Return the (X, Y) coordinate for the center point of the cell that contains the specified text.  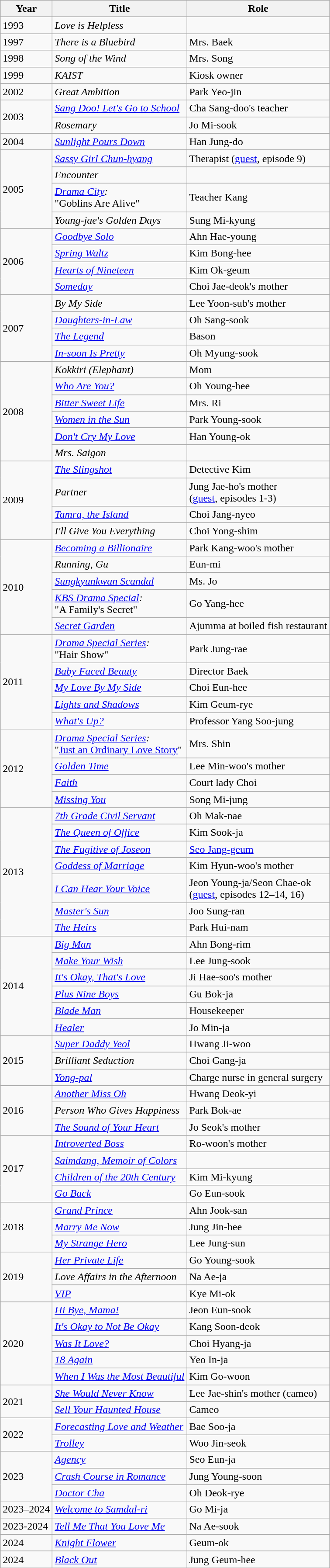
Lee Jung-sun (258, 1243)
Partner (120, 492)
Hi Bye, Mama! (120, 1310)
Role (258, 9)
Mrs. Baek (258, 42)
Choi Jang-nyeo (258, 515)
2023–2024 (26, 1509)
Choi Hyang-ja (258, 1343)
Bae Soo-ja (258, 1426)
Song of the Wind (120, 59)
Kim Geum-rye (258, 704)
Go Young-sook (258, 1260)
2008 (26, 411)
Crash Course in Romance (120, 1476)
Sell Your Haunted House (120, 1410)
2002 (26, 92)
Teacher Kang (258, 197)
Kim Hyun-woo's mother (258, 866)
2013 (26, 872)
The Legend (120, 336)
Master's Sun (120, 911)
Joo Sung-ran (258, 911)
2007 (26, 328)
Gu Bok-ja (258, 994)
Go Mi-ja (258, 1509)
Love Affairs in the Afternoon (120, 1277)
Drama Special Series:"Hair Show" (120, 648)
When I Was the Most Beautiful (120, 1377)
Missing You (120, 799)
Go Eun-sook (258, 1194)
She Would Never Know (120, 1393)
Becoming a Billionaire (120, 548)
Brilliant Seduction (120, 1060)
Knight Flower (120, 1543)
Spring Waltz (120, 253)
Han Young-ok (258, 436)
Someday (120, 287)
Jung Jin-hee (258, 1227)
2012 (26, 768)
I'll Give You Everything (120, 531)
Lights and Shadows (120, 704)
Kim Bong-hee (258, 253)
7th Grade Civil Servant (120, 816)
1993 (26, 25)
Seo Jang-geum (258, 849)
Park Bok-ae (258, 1111)
2023-2024 (26, 1526)
Baby Faced Beauty (120, 671)
Young-jae's Golden Days (120, 220)
Welcome to Samdal-ri (120, 1509)
Introverted Boss (120, 1144)
By My Side (120, 303)
Blade Man (120, 1011)
It's Okay to Not Be Okay (120, 1326)
Golden Time (120, 766)
Go Yang-hee (258, 604)
Sungkyunkwan Scandal (120, 581)
Park Yeo-jin (258, 92)
2011 (26, 682)
Oh Mak-nae (258, 816)
The Heirs (120, 928)
Daughters-in-Law (120, 320)
Saimdang, Memoir of Colors (120, 1160)
Sunlight Pours Down (120, 142)
Title (120, 9)
Eun-mi (258, 564)
Tell Me That You Love Me (120, 1526)
Grand Prince (120, 1210)
Kim Sook-ja (258, 833)
Geum-ok (258, 1543)
Mrs. Ri (258, 403)
Ji Hae-soo's mother (258, 977)
Professor Yang Soo-jung (258, 721)
Ahn Hae-young (258, 237)
Director Baek (258, 671)
Agency (120, 1460)
Drama Special Series:"Just an Ordinary Love Story" (120, 744)
Secret Garden (120, 626)
2016 (26, 1111)
KBS Drama Special:"A Family's Secret" (120, 604)
There is a Bluebird (120, 42)
2019 (26, 1277)
My Love By My Side (120, 688)
Choi Eun-hee (258, 688)
Trolley (120, 1443)
Who Are You? (120, 386)
Yeo In-ja (258, 1360)
Court lady Choi (258, 782)
The Queen of Office (120, 833)
Oh Myung-sook (258, 353)
Encounter (120, 175)
Jung Young-soon (258, 1476)
Cha Sang-doo's teacher (258, 108)
The Sound of Your Heart (120, 1127)
Oh Sang-sook (258, 320)
Oh Deok-rye (258, 1493)
Her Private Life (120, 1260)
Lee Jung-sook (258, 961)
1997 (26, 42)
Cameo (258, 1410)
Detective Kim (258, 469)
The Fugitive of Joseon (120, 849)
It's Okay, That's Love (120, 977)
1999 (26, 75)
Jo Mi-sook (258, 125)
Jeon Young-ja/Seon Chae-ok (guest, episodes 12–14, 16) (258, 889)
2017 (26, 1169)
Jung Jae-ho's mother (guest, episodes 1-3) (258, 492)
1998 (26, 59)
2014 (26, 986)
Kim Mi-kyung (258, 1177)
Kokkiri (Elephant) (120, 370)
18 Again (120, 1360)
Doctor Cha (120, 1493)
Forecasting Love and Weather (120, 1426)
2009 (26, 500)
Bason (258, 336)
Lee Min-woo's mother (258, 766)
2015 (26, 1060)
2018 (26, 1227)
2020 (26, 1343)
Charge nurse in general surgery (258, 1077)
Women in the Sun (120, 419)
Was It Love? (120, 1343)
2022 (26, 1435)
Park Kang-woo's mother (258, 548)
2006 (26, 262)
2023 (26, 1476)
Love is Helpless (120, 25)
Goodbye Solo (120, 237)
Mrs. Shin (258, 744)
Plus Nine Boys (120, 994)
Kim Go-woon (258, 1377)
Hwang Deok-yi (258, 1094)
Great Ambition (120, 92)
VIP (120, 1293)
Jo Min-ja (258, 1027)
Housekeeper (258, 1011)
Drama City:"Goblins Are Alive" (120, 197)
I Can Hear Your Voice (120, 889)
2004 (26, 142)
Ahn Bong-rim (258, 944)
Han Jung-do (258, 142)
Healer (120, 1027)
Kim Ok-geum (258, 270)
Running, Gu (120, 564)
Jung Geum-hee (258, 1559)
Song Mi-jung (258, 799)
Ro-woon's mother (258, 1144)
2021 (26, 1402)
KAIST (120, 75)
2010 (26, 587)
Jeon Eun-sook (258, 1310)
My Strange Hero (120, 1243)
Choi Jae-deok's mother (258, 287)
Don't Cry My Love (120, 436)
Tamra, the Island (120, 515)
Park Hui-nam (258, 928)
2003 (26, 117)
Person Who Gives Happiness (120, 1111)
Black Out (120, 1559)
Goddess of Marriage (120, 866)
Ahn Jook-san (258, 1210)
Choi Gang-ja (258, 1060)
Mrs. Song (258, 59)
Lee Yoon-sub's mother (258, 303)
Woo Jin-seok (258, 1443)
Super Daddy Yeol (120, 1044)
Na Ae-ja (258, 1277)
Another Miss Oh (120, 1094)
Marry Me Now (120, 1227)
Kiosk owner (258, 75)
Lee Jae-shin's mother (cameo) (258, 1393)
What's Up? (120, 721)
Jo Seok's mother (258, 1127)
Sassy Girl Chun-hyang (120, 158)
Park Young-sook (258, 419)
Big Man (120, 944)
Sang Doo! Let's Go to School (120, 108)
Hearts of Nineteen (120, 270)
Therapist (guest, episode 9) (258, 158)
Na Ae-sook (258, 1526)
Rosemary (120, 125)
2005 (26, 189)
Seo Eun-ja (258, 1460)
Go Back (120, 1194)
Ms. Jo (258, 581)
Kang Soon-deok (258, 1326)
Hwang Ji-woo (258, 1044)
Children of the 20th Century (120, 1177)
Mrs. Saigon (120, 453)
Choi Yong-shim (258, 531)
Sung Mi-kyung (258, 220)
Oh Young-hee (258, 386)
Year (26, 9)
Bitter Sweet Life (120, 403)
Yong-pal (120, 1077)
Kye Mi-ok (258, 1293)
Ajumma at boiled fish restaurant (258, 626)
Make Your Wish (120, 961)
Park Jung-rae (258, 648)
The Slingshot (120, 469)
Mom (258, 370)
In-soon Is Pretty (120, 353)
Faith (120, 782)
